Detect which cell encompasses the target text, then output its [X, Y] center coordinate. 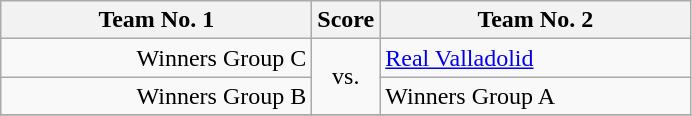
Team No. 1 [156, 20]
Winners Group B [156, 96]
Score [346, 20]
Team No. 2 [536, 20]
Winners Group C [156, 58]
Winners Group A [536, 96]
Real Valladolid [536, 58]
vs. [346, 77]
